For the text-containing cell, return its midpoint in (X, Y) coordinate format. 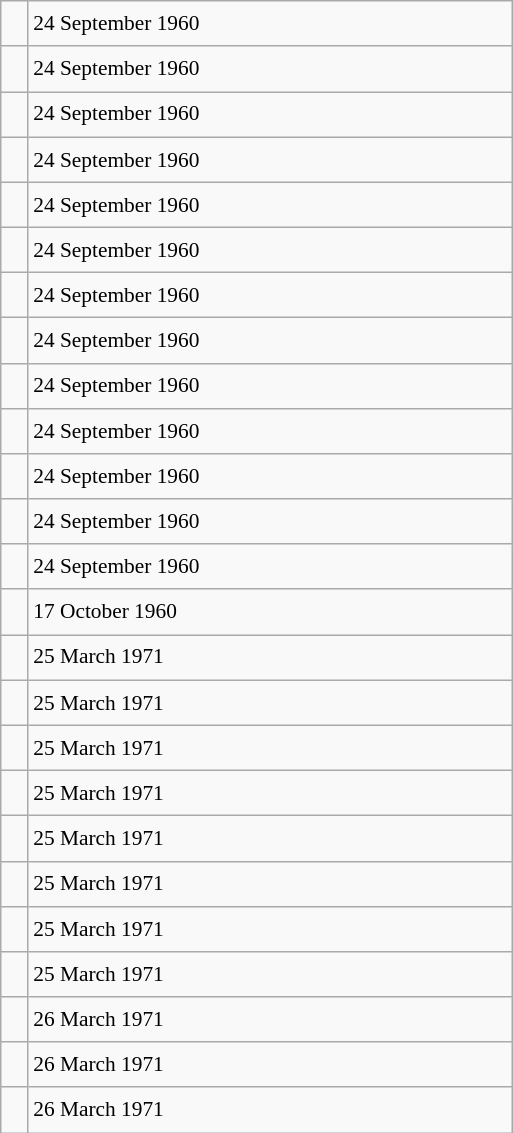
17 October 1960 (270, 612)
